Provide the [x, y] coordinate of the cell's center where the given text is located.  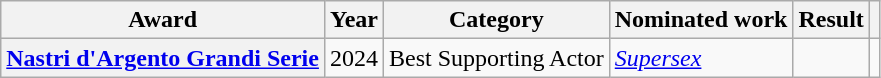
Best Supporting Actor [497, 58]
Nominated work [701, 20]
Result [831, 20]
Year [354, 20]
2024 [354, 58]
Nastri d'Argento Grandi Serie [163, 58]
Supersex [701, 58]
Category [497, 20]
Award [163, 20]
